Find where the given text appears and provide that cell's center as (X, Y) coordinate. 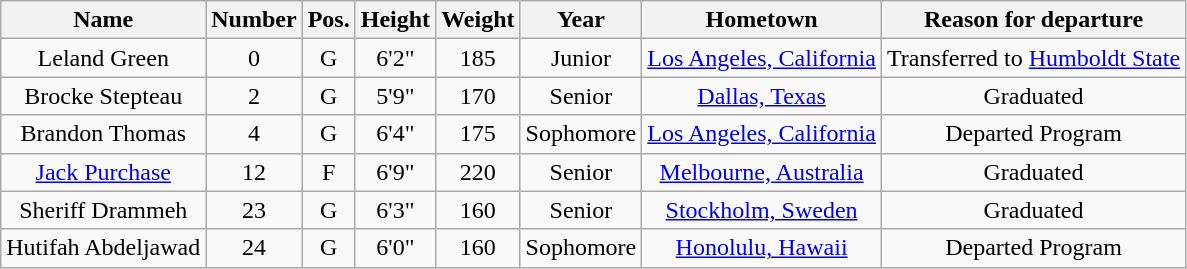
Brandon Thomas (104, 134)
6'4" (395, 134)
175 (478, 134)
6'0" (395, 248)
4 (254, 134)
6'3" (395, 210)
23 (254, 210)
24 (254, 248)
Junior (581, 58)
Brocke Stepteau (104, 96)
6'2" (395, 58)
Year (581, 20)
Pos. (328, 20)
220 (478, 172)
Height (395, 20)
Dallas, Texas (762, 96)
12 (254, 172)
Weight (478, 20)
Melbourne, Australia (762, 172)
Reason for departure (1033, 20)
Name (104, 20)
Sheriff Drammeh (104, 210)
F (328, 172)
185 (478, 58)
Hometown (762, 20)
Leland Green (104, 58)
Number (254, 20)
170 (478, 96)
0 (254, 58)
6'9" (395, 172)
Hutifah Abdeljawad (104, 248)
5'9" (395, 96)
Honolulu, Hawaii (762, 248)
Jack Purchase (104, 172)
Transferred to Humboldt State (1033, 58)
Stockholm, Sweden (762, 210)
2 (254, 96)
